Return (x, y) of the center of cell containing provided text 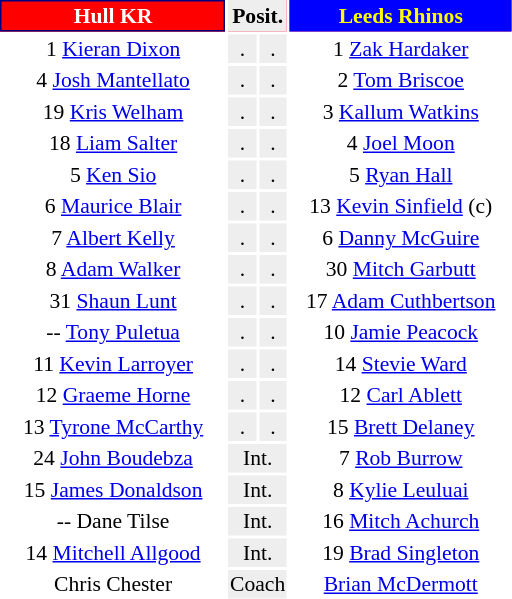
Leeds Rhinos (401, 16)
4 Joel Moon (401, 143)
4 Josh Mantellato (114, 80)
12 Graeme Horne (114, 395)
Coach (258, 584)
7 Rob Burrow (401, 458)
15 James Donaldson (114, 490)
11 Kevin Larroyer (114, 364)
18 Liam Salter (114, 143)
31 Shaun Lunt (114, 300)
Hull KR (114, 16)
24 John Boudebza (114, 458)
Brian McDermott (401, 584)
10 Jamie Peacock (401, 332)
16 Mitch Achurch (401, 521)
8 Kylie Leuluai (401, 490)
19 Kris Welham (114, 112)
12 Carl Ablett (401, 395)
30 Mitch Garbutt (401, 269)
15 Brett Delaney (401, 426)
7 Albert Kelly (114, 238)
Posit. (258, 16)
Chris Chester (114, 584)
6 Danny McGuire (401, 238)
8 Adam Walker (114, 269)
5 Ryan Hall (401, 174)
13 Tyrone McCarthy (114, 426)
2 Tom Briscoe (401, 80)
19 Brad Singleton (401, 552)
1 Zak Hardaker (401, 48)
-- Tony Puletua (114, 332)
14 Stevie Ward (401, 364)
1 Kieran Dixon (114, 48)
3 Kallum Watkins (401, 112)
-- Dane Tilse (114, 521)
13 Kevin Sinfield (c) (401, 206)
6 Maurice Blair (114, 206)
14 Mitchell Allgood (114, 552)
5 Ken Sio (114, 174)
17 Adam Cuthbertson (401, 300)
